Identify which cell holds the provided text, then report its (X, Y) central coordinate. 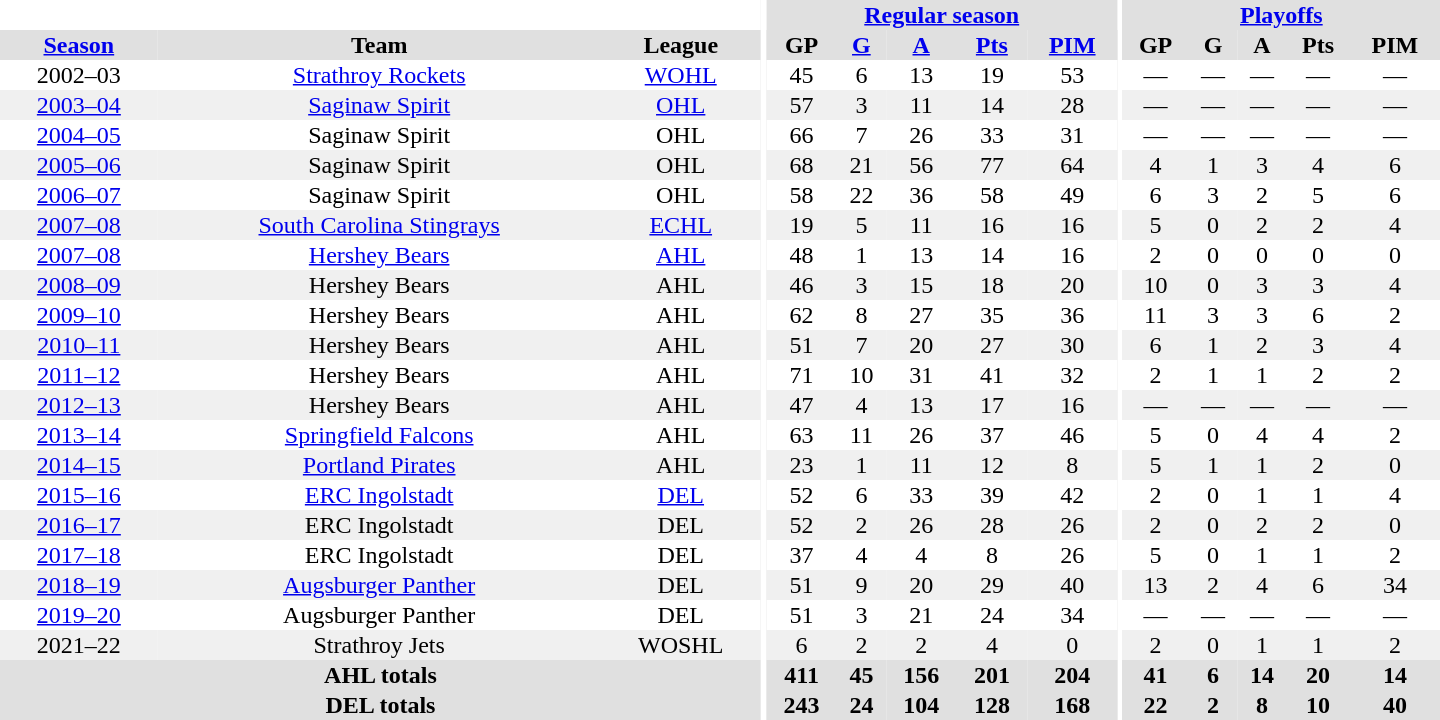
47 (802, 405)
15 (922, 285)
Team (380, 45)
56 (922, 165)
Springfield Falcons (380, 435)
2004–05 (79, 135)
Strathroy Jets (380, 645)
53 (1072, 75)
62 (802, 315)
66 (802, 135)
23 (802, 465)
2015–16 (79, 495)
2021–22 (79, 645)
2010–11 (79, 345)
2003–04 (79, 105)
2013–14 (79, 435)
168 (1072, 705)
68 (802, 165)
2014–15 (79, 465)
Season (79, 45)
63 (802, 435)
156 (922, 675)
71 (802, 375)
2005–06 (79, 165)
Strathroy Rockets (380, 75)
Portland Pirates (380, 465)
Playoffs (1282, 15)
DEL totals (380, 705)
League (681, 45)
39 (992, 495)
48 (802, 255)
South Carolina Stingrays (380, 225)
2016–17 (79, 525)
32 (1072, 375)
57 (802, 105)
2018–19 (79, 585)
WOHL (681, 75)
49 (1072, 195)
9 (862, 585)
104 (922, 705)
2009–10 (79, 315)
29 (992, 585)
411 (802, 675)
2008–09 (79, 285)
2019–20 (79, 615)
17 (992, 405)
2002–03 (79, 75)
WOSHL (681, 645)
AHL totals (380, 675)
ECHL (681, 225)
42 (1072, 495)
243 (802, 705)
12 (992, 465)
2006–07 (79, 195)
77 (992, 165)
204 (1072, 675)
2012–13 (79, 405)
128 (992, 705)
35 (992, 315)
18 (992, 285)
2011–12 (79, 375)
Regular season (942, 15)
2017–18 (79, 555)
30 (1072, 345)
64 (1072, 165)
201 (992, 675)
